Find where the given text appears and provide that cell's center as (x, y) coordinate. 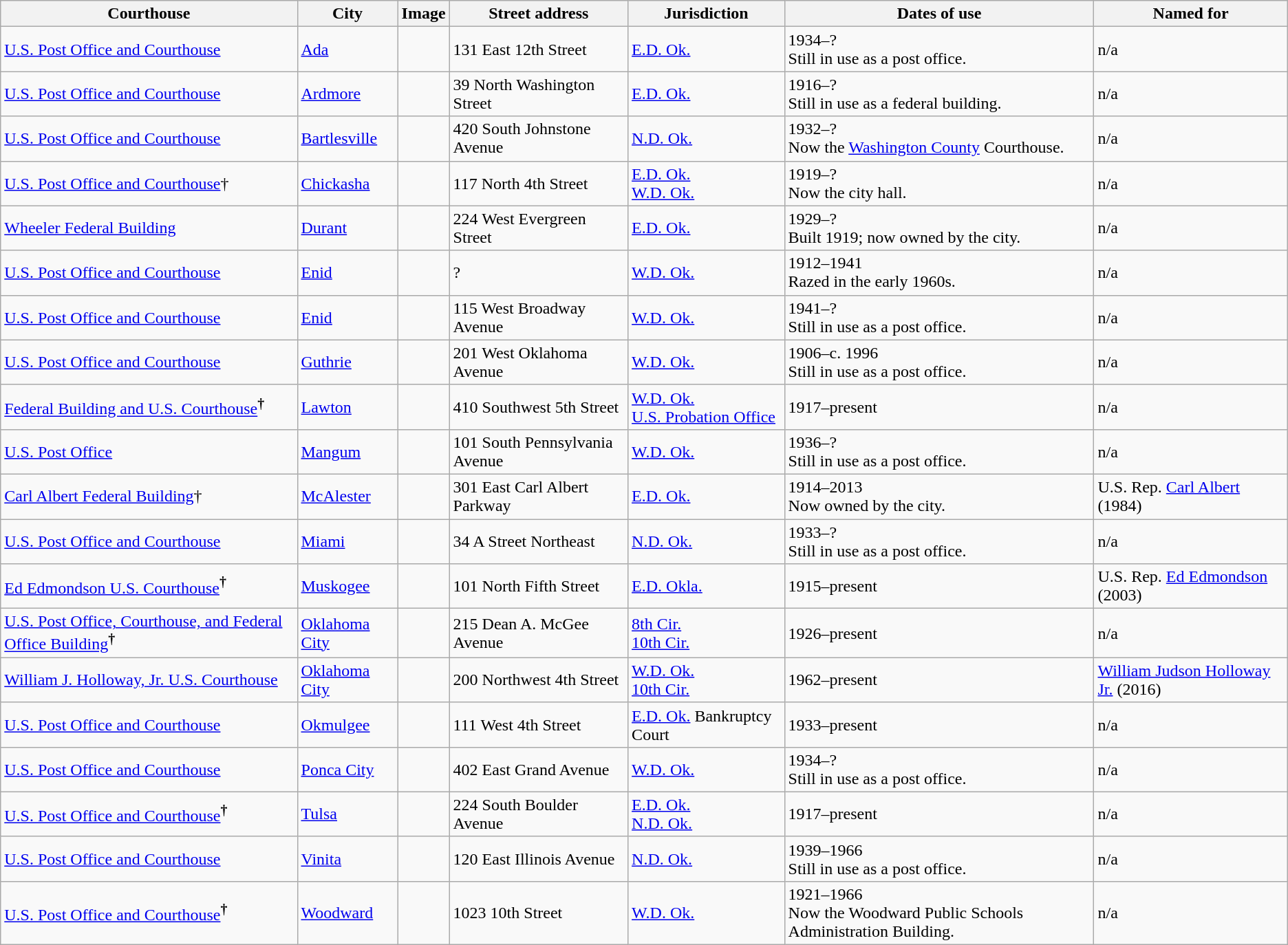
131 East 12th Street (539, 50)
Ada (347, 50)
U.S. Rep. Carl Albert (1984) (1190, 497)
8th Cir.10th Cir. (706, 633)
Dates of use (939, 14)
1921–1966Now the Woodward Public Schools Administration Building. (939, 913)
E.D. Okla. (706, 586)
Ponca City (347, 769)
U.S. Rep. Ed Edmondson (2003) (1190, 586)
1919–?Now the city hall. (939, 183)
Mangum (347, 451)
224 South Boulder Avenue (539, 814)
1941–?Still in use as a post office. (939, 318)
William J. Holloway, Jr. U.S. Courthouse (149, 680)
301 East Carl Albert Parkway (539, 497)
W.D. Ok.10th Cir. (706, 680)
1932–?Now the Washington County Courthouse. (939, 139)
1929–?Built 1919; now owned by the city. (939, 228)
34 A Street Northeast (539, 541)
115 West Broadway Avenue (539, 318)
410 Southwest 5th Street (539, 407)
E.D. Ok.W.D. Ok. (706, 183)
Chickasha (347, 183)
Miami (347, 541)
1915–present (939, 586)
1912–1941Razed in the early 1960s. (939, 272)
1933–?Still in use as a post office. (939, 541)
224 West Evergreen Street (539, 228)
Vinita (347, 858)
Woodward (347, 913)
William Judson Holloway Jr. (2016) (1190, 680)
Jurisdiction (706, 14)
Guthrie (347, 362)
Carl Albert Federal Building† (149, 497)
1916–?Still in use as a federal building. (939, 94)
W.D. Ok.U.S. Probation Office (706, 407)
City (347, 14)
101 North Fifth Street (539, 586)
Muskogee (347, 586)
U.S. Post Office, Courthouse, and Federal Office Building† (149, 633)
1906–c. 1996Still in use as a post office. (939, 362)
1936–?Still in use as a post office. (939, 451)
Bartlesville (347, 139)
E.D. Ok.N.D. Ok. (706, 814)
1962–present (939, 680)
Lawton (347, 407)
Courthouse (149, 14)
Named for (1190, 14)
111 West 4th Street (539, 725)
120 East Illinois Avenue (539, 858)
1023 10th Street (539, 913)
1933–present (939, 725)
U.S. Post Office (149, 451)
215 Dean A. McGee Avenue (539, 633)
Image (424, 14)
402 East Grand Avenue (539, 769)
Wheeler Federal Building (149, 228)
101 South Pennsylvania Avenue (539, 451)
1914–2013Now owned by the city. (939, 497)
39 North Washington Street (539, 94)
Tulsa (347, 814)
Ed Edmondson U.S. Courthouse† (149, 586)
Durant (347, 228)
Street address (539, 14)
E.D. Ok. Bankruptcy Court (706, 725)
Federal Building and U.S. Courthouse† (149, 407)
? (539, 272)
Ardmore (347, 94)
420 South Johnstone Avenue (539, 139)
Okmulgee (347, 725)
McAlester (347, 497)
201 West Oklahoma Avenue (539, 362)
1939–1966Still in use as a post office. (939, 858)
200 Northwest 4th Street (539, 680)
117 North 4th Street (539, 183)
1926–present (939, 633)
